Capture the cell that displays the provided text and extract its [X, Y] central coordinate. 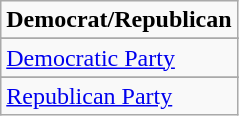
Republican Party [119, 96]
Democratic Party [119, 58]
Democrat/Republican [119, 20]
